Pinpoint the cell where the given text exists, returning its (X, Y) midpoint coordinate. 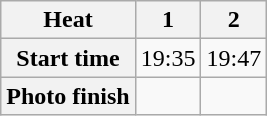
19:47 (234, 58)
Heat (68, 20)
2 (234, 20)
Photo finish (68, 96)
19:35 (168, 58)
1 (168, 20)
Start time (68, 58)
